From the cell containing the given text, extract its center point as (X, Y) coordinate. 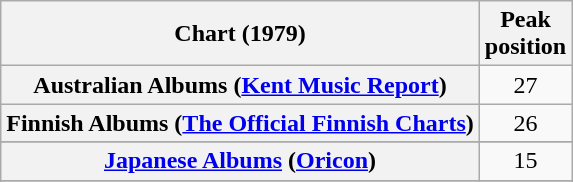
Australian Albums (Kent Music Report) (240, 85)
Peakposition (525, 34)
27 (525, 85)
26 (525, 123)
Japanese Albums (Oricon) (240, 161)
Finnish Albums (The Official Finnish Charts) (240, 123)
15 (525, 161)
Chart (1979) (240, 34)
